Output the (X, Y) coordinate of the center of the cell containing the given text.  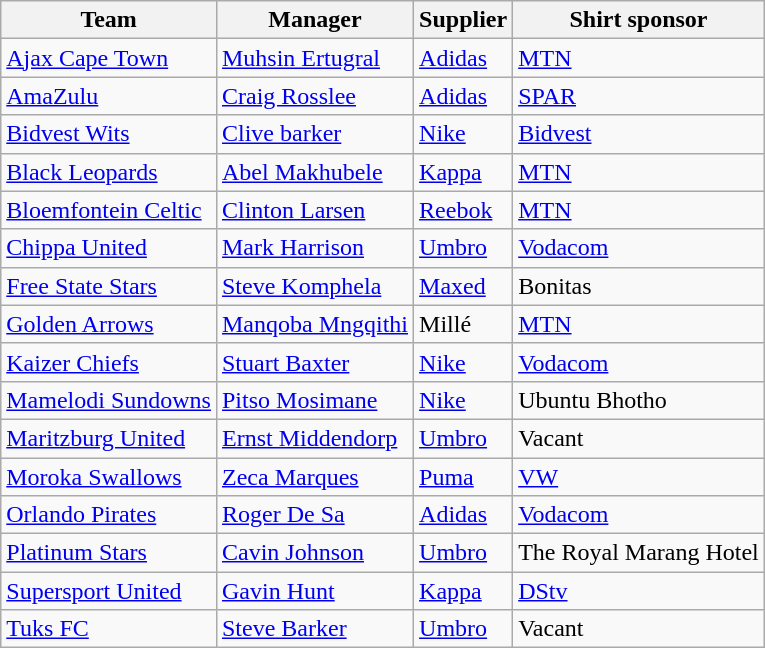
Clinton Larsen (314, 210)
Ajax Cape Town (109, 58)
Clive barker (314, 134)
Shirt sponsor (639, 20)
Stuart Baxter (314, 362)
Mamelodi Sundowns (109, 400)
Pitso Mosimane (314, 400)
Steve Komphela (314, 286)
Millé (464, 324)
Ubuntu Bhotho (639, 400)
Bonitas (639, 286)
Craig Rosslee (314, 96)
Kaizer Chiefs (109, 362)
SPAR (639, 96)
Bloemfontein Celtic (109, 210)
Supplier (464, 20)
Cavin Johnson (314, 553)
Roger De Sa (314, 515)
Manqoba Mngqithi (314, 324)
AmaZulu (109, 96)
Golden Arrows (109, 324)
Steve Barker (314, 629)
Free State Stars (109, 286)
The Royal Marang Hotel (639, 553)
Bidvest Wits (109, 134)
Gavin Hunt (314, 591)
Mark Harrison (314, 248)
Chippa United (109, 248)
Puma (464, 477)
Zeca Marques (314, 477)
Supersport United (109, 591)
DStv (639, 591)
Moroka Swallows (109, 477)
Reebok (464, 210)
Maritzburg United (109, 438)
Team (109, 20)
Black Leopards (109, 172)
Manager (314, 20)
VW (639, 477)
Muhsin Ertugral (314, 58)
Bidvest (639, 134)
Abel Makhubele (314, 172)
Maxed (464, 286)
Orlando Pirates (109, 515)
Ernst Middendorp (314, 438)
Platinum Stars (109, 553)
Tuks FC (109, 629)
